Determine the [x, y] coordinate at the center of the cell enclosing the given text.  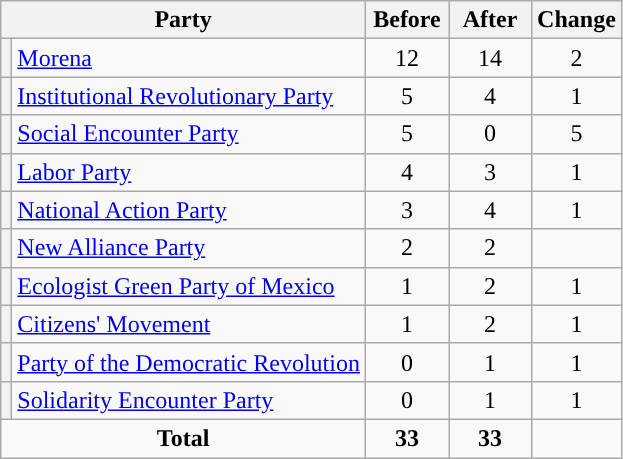
Institutional Revolutionary Party [189, 96]
Change [577, 20]
Total [184, 438]
Solidarity Encounter Party [189, 400]
12 [406, 58]
Social Encounter Party [189, 134]
Ecologist Green Party of Mexico [189, 286]
Party [184, 20]
Party of the Democratic Revolution [189, 362]
Morena [189, 58]
After [490, 20]
New Alliance Party [189, 248]
National Action Party [189, 210]
Labor Party [189, 172]
Before [406, 20]
14 [490, 58]
Citizens' Movement [189, 324]
